Extract the [X, Y] coordinate from the center of the cell holding the provided text.  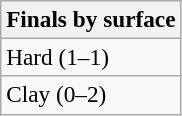
Finals by surface [91, 19]
Clay (0–2) [91, 95]
Hard (1–1) [91, 57]
